Output the (x, y) coordinate of the center of the cell containing the given text.  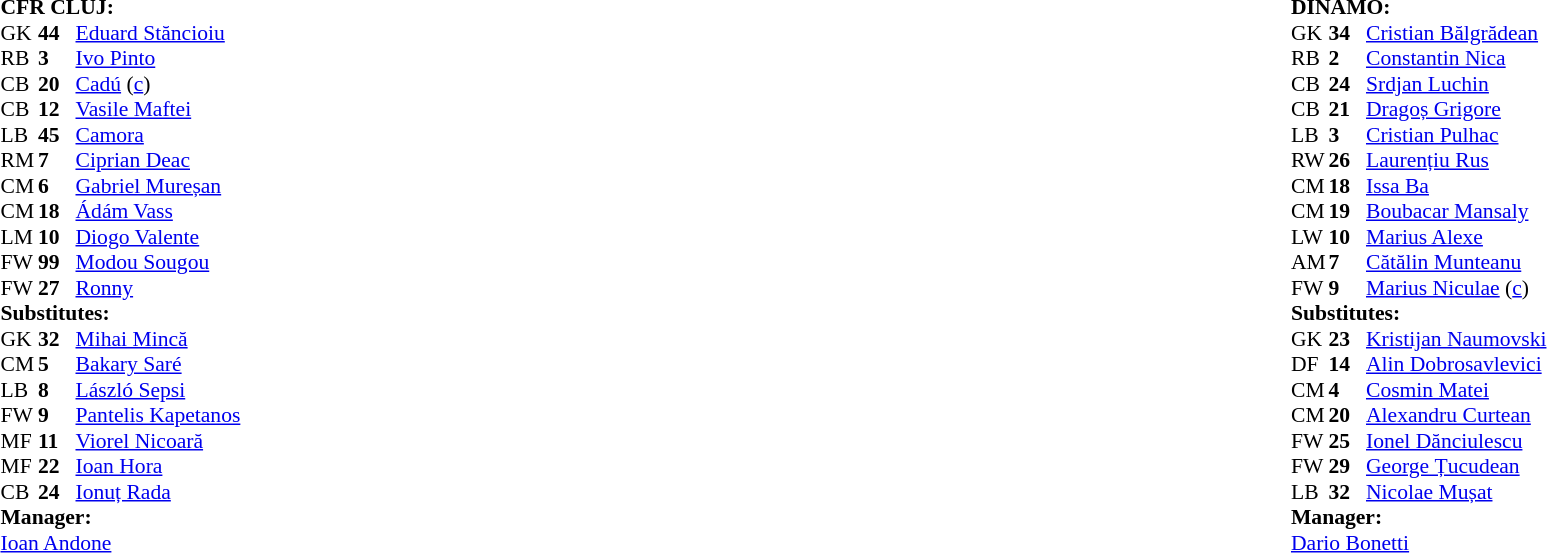
11 (57, 441)
Alin Dobrosavlevici (1456, 365)
Nicolae Mușat (1456, 492)
12 (57, 109)
Vasile Maftei (158, 109)
RW (1310, 161)
Kristijan Naumovski (1456, 339)
19 (1347, 211)
2 (1347, 59)
Dragoș Grigore (1456, 109)
Diogo Valente (158, 237)
Modou Sougou (158, 263)
Marius Alexe (1456, 237)
Ronny (158, 288)
LW (1310, 237)
29 (1347, 467)
Laurențiu Rus (1456, 161)
Ionel Dănciulescu (1456, 441)
LM (19, 237)
Mihai Mincă (158, 339)
Pantelis Kapetanos (158, 415)
Ionuț Rada (158, 492)
Cosmin Matei (1456, 390)
5 (57, 365)
DF (1310, 365)
Marius Niculae (c) (1456, 288)
Boubacar Mansaly (1456, 211)
AM (1310, 263)
Ioan Hora (158, 467)
27 (57, 288)
RM (19, 161)
Issa Ba (1456, 186)
4 (1347, 390)
Eduard Stăncioiu (158, 33)
Cadú (c) (158, 84)
34 (1347, 33)
Ciprian Deac (158, 161)
Bakary Saré (158, 365)
99 (57, 263)
23 (1347, 339)
Cristian Bălgrădean (1456, 33)
Alexandru Curtean (1456, 415)
Ivo Pinto (158, 59)
Viorel Nicoară (158, 441)
Gabriel Mureșan (158, 186)
26 (1347, 161)
Ádám Vass (158, 211)
22 (57, 467)
6 (57, 186)
Camora (158, 135)
Cristian Pulhac (1456, 135)
Cătălin Munteanu (1456, 263)
14 (1347, 365)
45 (57, 135)
44 (57, 33)
László Sepsi (158, 390)
21 (1347, 109)
25 (1347, 441)
Srdjan Luchin (1456, 84)
Constantin Nica (1456, 59)
George Țucudean (1456, 467)
8 (57, 390)
